Detect which cell encompasses the target text, then output its [X, Y] center coordinate. 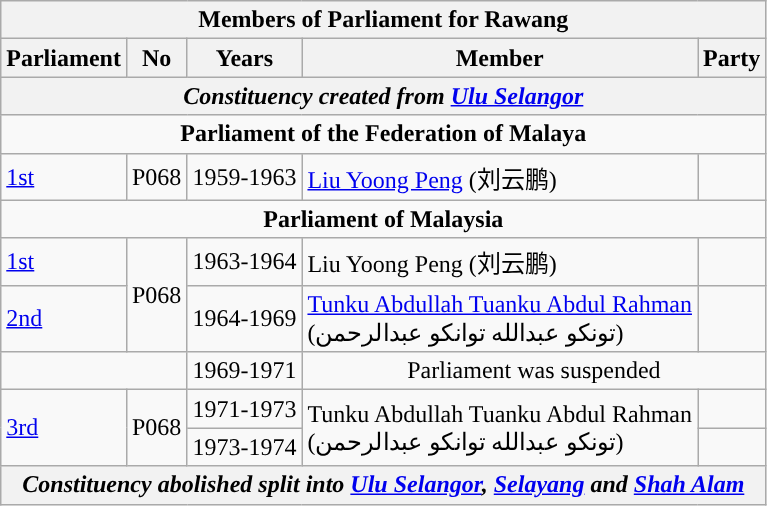
Member [500, 58]
Constituency created from Ulu Selangor [384, 96]
Parliament of Malaysia [384, 219]
Parliament was suspended [534, 371]
Constituency abolished split into Ulu Selangor, Selayang and Shah Alam [384, 485]
1969-1971 [244, 371]
Parliament [64, 58]
1971-1973 [244, 409]
1973-1974 [244, 447]
Parliament of the Federation of Malaya [384, 134]
1964-1969 [244, 318]
3rd [64, 428]
No [156, 58]
2nd [64, 318]
1959-1963 [244, 176]
Party [732, 58]
Years [244, 58]
1963-1964 [244, 262]
Members of Parliament for Rawang [384, 20]
